Search for the cell housing the specified text and yield its (X, Y) center coordinate. 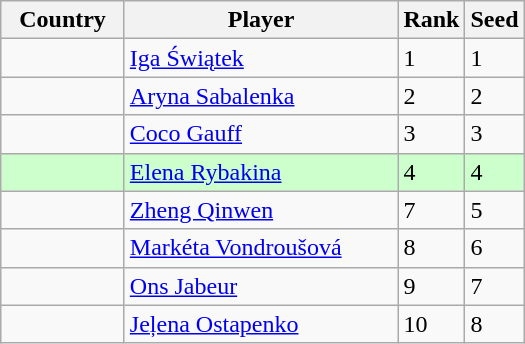
Elena Rybakina (261, 172)
6 (494, 248)
Seed (494, 20)
Ons Jabeur (261, 286)
Zheng Qinwen (261, 210)
Aryna Sabalenka (261, 96)
10 (432, 324)
Country (63, 20)
Player (261, 20)
9 (432, 286)
Markéta Vondroušová (261, 248)
Coco Gauff (261, 134)
5 (494, 210)
Iga Świątek (261, 58)
Jeļena Ostapenko (261, 324)
Rank (432, 20)
